From the cell containing the given text, extract its center point as [X, Y] coordinate. 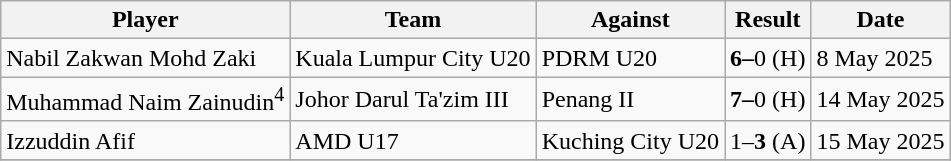
Penang II [630, 100]
8 May 2025 [880, 58]
15 May 2025 [880, 140]
Player [146, 20]
14 May 2025 [880, 100]
Date [880, 20]
Result [768, 20]
PDRM U20 [630, 58]
Izzuddin Afif [146, 140]
Team [413, 20]
1–3 (A) [768, 140]
Nabil Zakwan Mohd Zaki [146, 58]
7–0 (H) [768, 100]
6–0 (H) [768, 58]
Kuala Lumpur City U20 [413, 58]
Johor Darul Ta'zim III [413, 100]
Against [630, 20]
Muhammad Naim Zainudin4 [146, 100]
AMD U17 [413, 140]
Kuching City U20 [630, 140]
